Extract the (x, y) coordinate from the center of the cell holding the provided text.  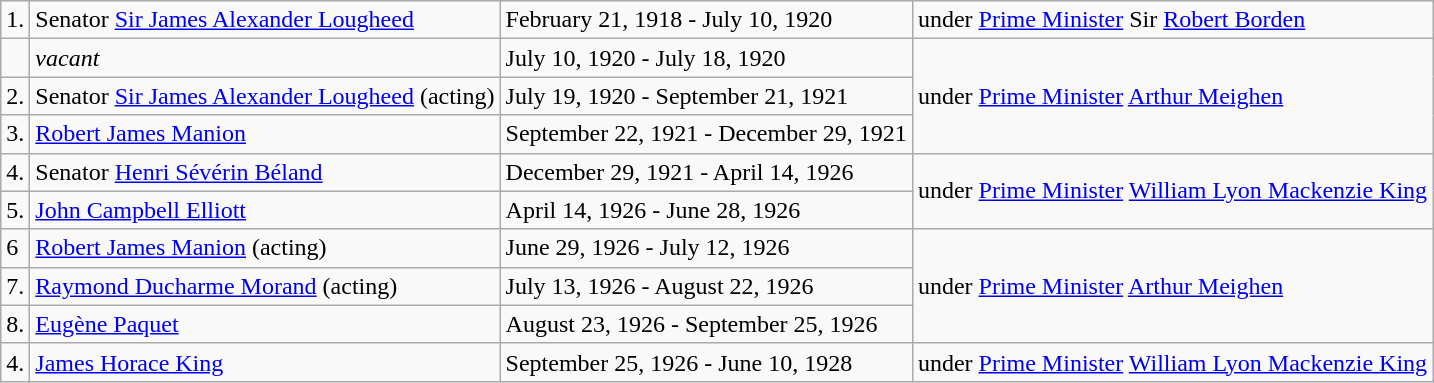
John Campbell Elliott (265, 210)
September 25, 1926 - June 10, 1928 (706, 362)
September 22, 1921 - December 29, 1921 (706, 134)
August 23, 1926 - September 25, 1926 (706, 324)
Senator Sir James Alexander Lougheed (acting) (265, 96)
June 29, 1926 - July 12, 1926 (706, 248)
Robert James Manion (acting) (265, 248)
Eugène Paquet (265, 324)
July 13, 1926 - August 22, 1926 (706, 286)
6 (16, 248)
vacant (265, 58)
Senator Sir James Alexander Lougheed (265, 20)
James Horace King (265, 362)
July 10, 1920 - July 18, 1920 (706, 58)
December 29, 1921 - April 14, 1926 (706, 172)
7. (16, 286)
July 19, 1920 - September 21, 1921 (706, 96)
Senator Henri Sévérin Béland (265, 172)
1. (16, 20)
2. (16, 96)
Raymond Ducharme Morand (acting) (265, 286)
under Prime Minister Sir Robert Borden (1172, 20)
5. (16, 210)
8. (16, 324)
3. (16, 134)
February 21, 1918 - July 10, 1920 (706, 20)
Robert James Manion (265, 134)
April 14, 1926 - June 28, 1926 (706, 210)
